Identify which cell holds the provided text, then report its [X, Y] central coordinate. 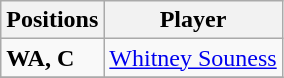
WA, C [52, 58]
Whitney Souness [193, 58]
Positions [52, 20]
Player [193, 20]
